Return the [X, Y] coordinate for the center point of the cell that contains the specified text.  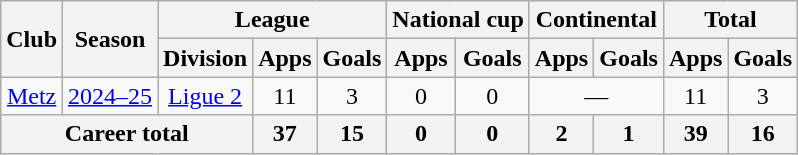
37 [285, 134]
Ligue 2 [206, 96]
2024–25 [110, 96]
2 [561, 134]
Club [32, 39]
1 [629, 134]
39 [695, 134]
National cup [458, 20]
Continental [596, 20]
— [596, 96]
Season [110, 39]
16 [763, 134]
Division [206, 58]
Metz [32, 96]
Total [730, 20]
Career total [127, 134]
15 [352, 134]
League [272, 20]
